For the text-containing cell, return its midpoint in [X, Y] coordinate format. 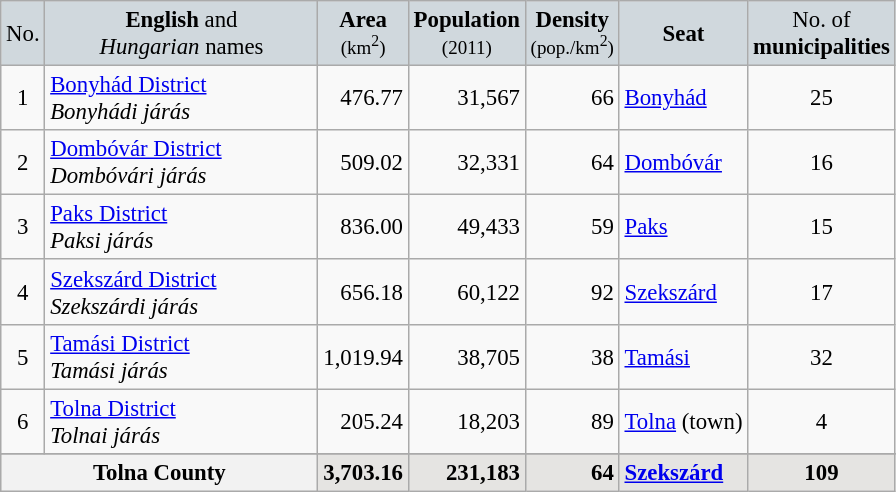
Tolna District Tolnai járás [182, 422]
Density (pop./km2) [572, 34]
No. [23, 34]
Bonyhád [684, 98]
60,122 [466, 292]
Szekszárd District Szekszárdi járás [182, 292]
509.02 [363, 162]
2 [23, 162]
32 [822, 356]
476.77 [363, 98]
1,019.94 [363, 356]
49,433 [466, 228]
Dombóvár District Dombóvári járás [182, 162]
Paks District Paksi járás [182, 228]
Area (km2) [363, 34]
Seat [684, 34]
16 [822, 162]
Paks [684, 228]
No. ofmunicipalities [822, 34]
15 [822, 228]
231,183 [466, 472]
656.18 [363, 292]
31,567 [466, 98]
38 [572, 356]
1 [23, 98]
Population (2011) [466, 34]
3,703.16 [363, 472]
Bonyhád District Bonyhádi járás [182, 98]
Dombóvár [684, 162]
66 [572, 98]
3 [23, 228]
Tolna (town) [684, 422]
205.24 [363, 422]
17 [822, 292]
6 [23, 422]
5 [23, 356]
92 [572, 292]
109 [822, 472]
Tolna County [160, 472]
Tamási District Tamási járás [182, 356]
18,203 [466, 422]
English andHungarian names [182, 34]
Tamási [684, 356]
836.00 [363, 228]
38,705 [466, 356]
59 [572, 228]
32,331 [466, 162]
25 [822, 98]
89 [572, 422]
